Search for the cell housing the specified text and yield its [X, Y] center coordinate. 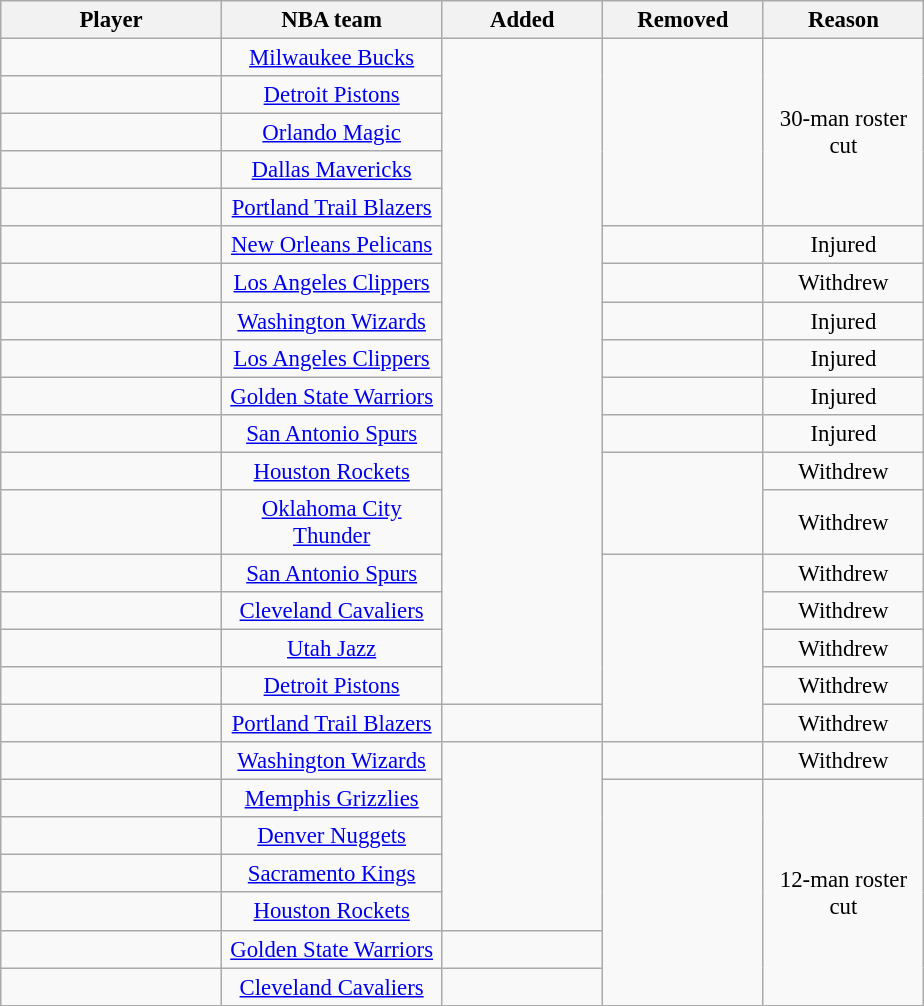
New Orleans Pelicans [332, 245]
Memphis Grizzlies [332, 799]
Oklahoma City Thunder [332, 522]
Orlando Magic [332, 133]
Player [112, 20]
Reason [844, 20]
Sacramento Kings [332, 874]
12-man roster cut [844, 893]
30-man roster cut [844, 133]
Dallas Mavericks [332, 170]
Removed [684, 20]
Added [522, 20]
Milwaukee Bucks [332, 58]
Denver Nuggets [332, 836]
Utah Jazz [332, 648]
NBA team [332, 20]
